Pinpoint the cell where the given text exists, returning its [X, Y] midpoint coordinate. 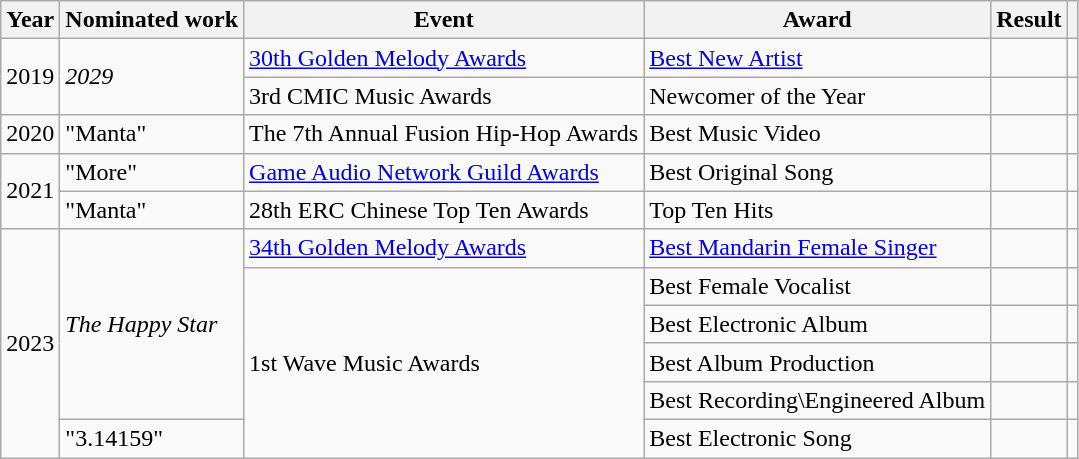
28th ERC Chinese Top Ten Awards [444, 210]
Best Electronic Album [818, 324]
Award [818, 20]
Best New Artist [818, 58]
30th Golden Melody Awards [444, 58]
"3.14159" [152, 438]
2019 [30, 77]
Game Audio Network Guild Awards [444, 172]
Best Recording\Engineered Album [818, 400]
2020 [30, 134]
Newcomer of the Year [818, 96]
Nominated work [152, 20]
"More" [152, 172]
Result [1029, 20]
Best Mandarin Female Singer [818, 248]
Year [30, 20]
Best Electronic Song [818, 438]
Top Ten Hits [818, 210]
Best Female Vocalist [818, 286]
2023 [30, 343]
Event [444, 20]
Best Music Video [818, 134]
The Happy Star [152, 324]
2021 [30, 191]
3rd CMIC Music Awards [444, 96]
2029 [152, 77]
1st Wave Music Awards [444, 362]
Best Original Song [818, 172]
The 7th Annual Fusion Hip-Hop Awards [444, 134]
Best Album Production [818, 362]
34th Golden Melody Awards [444, 248]
